Return (X, Y) of the center of cell containing provided text 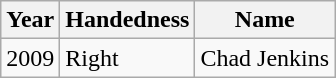
Year (30, 20)
2009 (30, 58)
Handedness (128, 20)
Name (265, 20)
Chad Jenkins (265, 58)
Right (128, 58)
